From the cell containing the given text, extract its center point as (X, Y) coordinate. 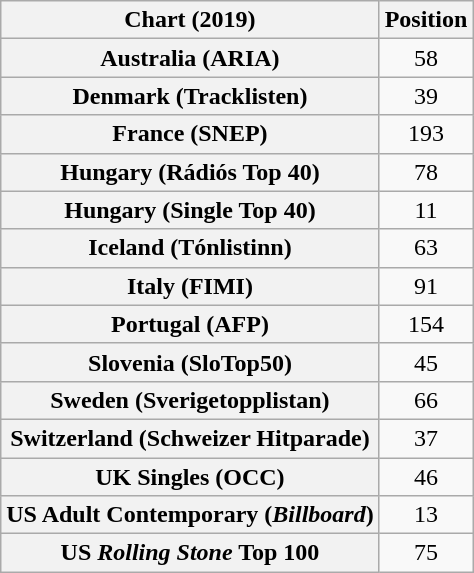
45 (426, 362)
Sweden (Sverigetopplistan) (190, 400)
Hungary (Single Top 40) (190, 210)
Portugal (AFP) (190, 324)
US Rolling Stone Top 100 (190, 553)
Denmark (Tracklisten) (190, 96)
Slovenia (SloTop50) (190, 362)
193 (426, 134)
France (SNEP) (190, 134)
78 (426, 172)
66 (426, 400)
UK Singles (OCC) (190, 477)
Chart (2019) (190, 20)
Switzerland (Schweizer Hitparade) (190, 438)
Hungary (Rádiós Top 40) (190, 172)
39 (426, 96)
11 (426, 210)
Iceland (Tónlistinn) (190, 248)
46 (426, 477)
63 (426, 248)
154 (426, 324)
75 (426, 553)
US Adult Contemporary (Billboard) (190, 515)
Australia (ARIA) (190, 58)
37 (426, 438)
58 (426, 58)
Italy (FIMI) (190, 286)
91 (426, 286)
13 (426, 515)
Position (426, 20)
